Identify which cell holds the provided text, then report its [x, y] central coordinate. 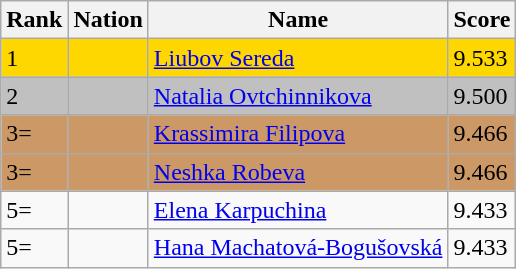
Nation [108, 20]
1 [34, 58]
Hana Machatová-Bogušovská [298, 248]
Rank [34, 20]
Neshka Robeva [298, 172]
Krassimira Filipova [298, 134]
2 [34, 96]
9.533 [482, 58]
Elena Karpuchina [298, 210]
9.500 [482, 96]
Natalia Ovtchinnikova [298, 96]
Name [298, 20]
Score [482, 20]
Liubov Sereda [298, 58]
